Detect which cell encompasses the target text, then output its (x, y) center coordinate. 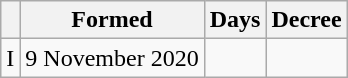
9 November 2020 (112, 58)
I (10, 58)
Days (235, 20)
Decree (306, 20)
Formed (112, 20)
